Output the (X, Y) coordinate of the center of the cell containing the given text.  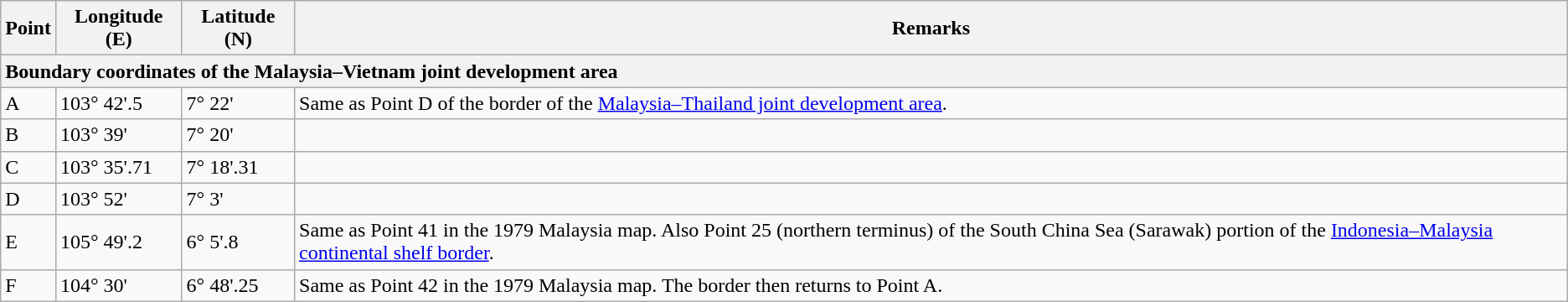
Same as Point D of the border of the Malaysia–Thailand joint development area. (931, 103)
7° 22' (238, 103)
Latitude (N) (238, 29)
6° 48'.25 (238, 285)
F (28, 285)
Boundary coordinates of the Malaysia–Vietnam joint development area (784, 71)
104° 30' (119, 285)
103° 52' (119, 199)
103° 35'.71 (119, 167)
105° 49'.2 (119, 242)
Longitude (E) (119, 29)
6° 5'.8 (238, 242)
103° 39' (119, 135)
103° 42'.5 (119, 103)
Remarks (931, 29)
7° 3' (238, 199)
Point (28, 29)
7° 20' (238, 135)
7° 18'.31 (238, 167)
D (28, 199)
A (28, 103)
E (28, 242)
B (28, 135)
C (28, 167)
Same as Point 42 in the 1979 Malaysia map. The border then returns to Point A. (931, 285)
